Find where the given text appears and provide that cell's center as [x, y] coordinate. 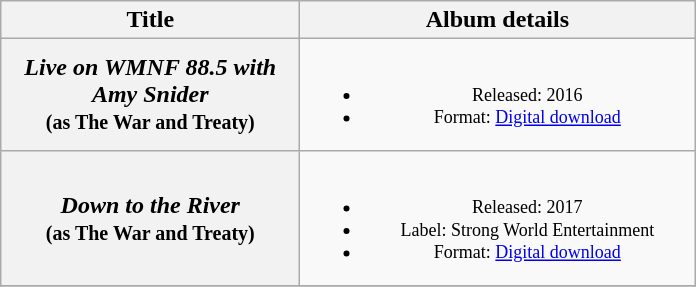
Live on WMNF 88.5 with Amy Snider (as The War and Treaty) [150, 95]
Album details [498, 20]
Down to the River (as The War and Treaty) [150, 218]
Released: 2016Format: Digital download [498, 95]
Released: 2017Label: Strong World EntertainmentFormat: Digital download [498, 218]
Title [150, 20]
